Pinpoint the cell where the given text exists, returning its (X, Y) midpoint coordinate. 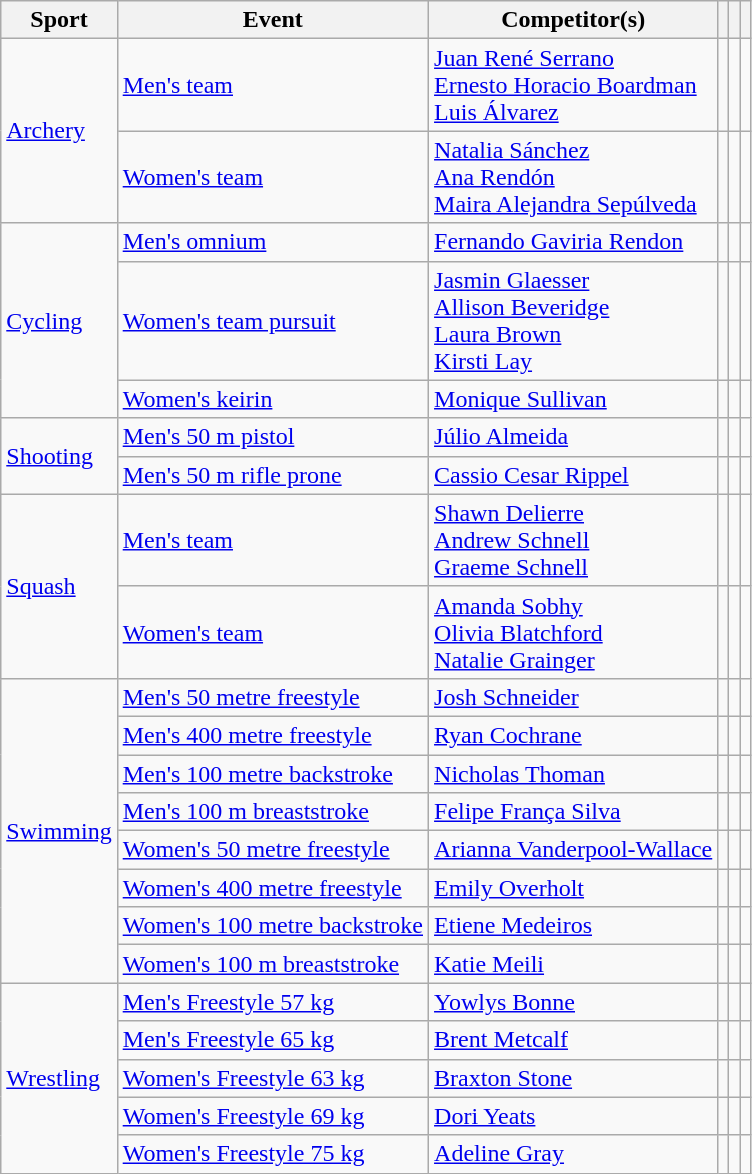
Josh Schneider (574, 697)
Women's Freestyle 75 kg (272, 1154)
Men's 100 metre backstroke (272, 773)
Shooting (59, 456)
Natalia SánchezAna RendónMaira Alejandra Sepúlveda (574, 177)
Women's 100 metre backstroke (272, 926)
Archery (59, 131)
Amanda SobhyOlivia BlatchfordNatalie Grainger (574, 632)
Nicholas Thoman (574, 773)
Men's omnium (272, 242)
Cassio Cesar Rippel (574, 475)
Women's 100 m breaststroke (272, 964)
Jasmin GlaesserAllison BeveridgeLaura BrownKirsti Lay (574, 320)
Competitor(s) (574, 20)
Men's Freestyle 57 kg (272, 1002)
Monique Sullivan (574, 399)
Men's 50 m rifle prone (272, 475)
Men's 100 m breaststroke (272, 812)
Wrestling (59, 1078)
Swimming (59, 830)
Yowlys Bonne (574, 1002)
Fernando Gaviria Rendon (574, 242)
Men's 400 metre freestyle (272, 735)
Women's keirin (272, 399)
Felipe França Silva (574, 812)
Women's 50 metre freestyle (272, 850)
Squash (59, 586)
Braxton Stone (574, 1078)
Emily Overholt (574, 888)
Júlio Almeida (574, 437)
Men's 50 m pistol (272, 437)
Women's 400 metre freestyle (272, 888)
Etiene Medeiros (574, 926)
Women's Freestyle 69 kg (272, 1116)
Ryan Cochrane (574, 735)
Women's team pursuit (272, 320)
Sport (59, 20)
Adeline Gray (574, 1154)
Juan René SerranoErnesto Horacio BoardmanLuis Álvarez (574, 85)
Event (272, 20)
Cycling (59, 320)
Men's Freestyle 65 kg (272, 1040)
Dori Yeats (574, 1116)
Women's Freestyle 63 kg (272, 1078)
Arianna Vanderpool-Wallace (574, 850)
Shawn DelierreAndrew SchnellGraeme Schnell (574, 540)
Men's 50 metre freestyle (272, 697)
Katie Meili (574, 964)
Brent Metcalf (574, 1040)
